Pinpoint the cell where the given text exists, returning its (x, y) midpoint coordinate. 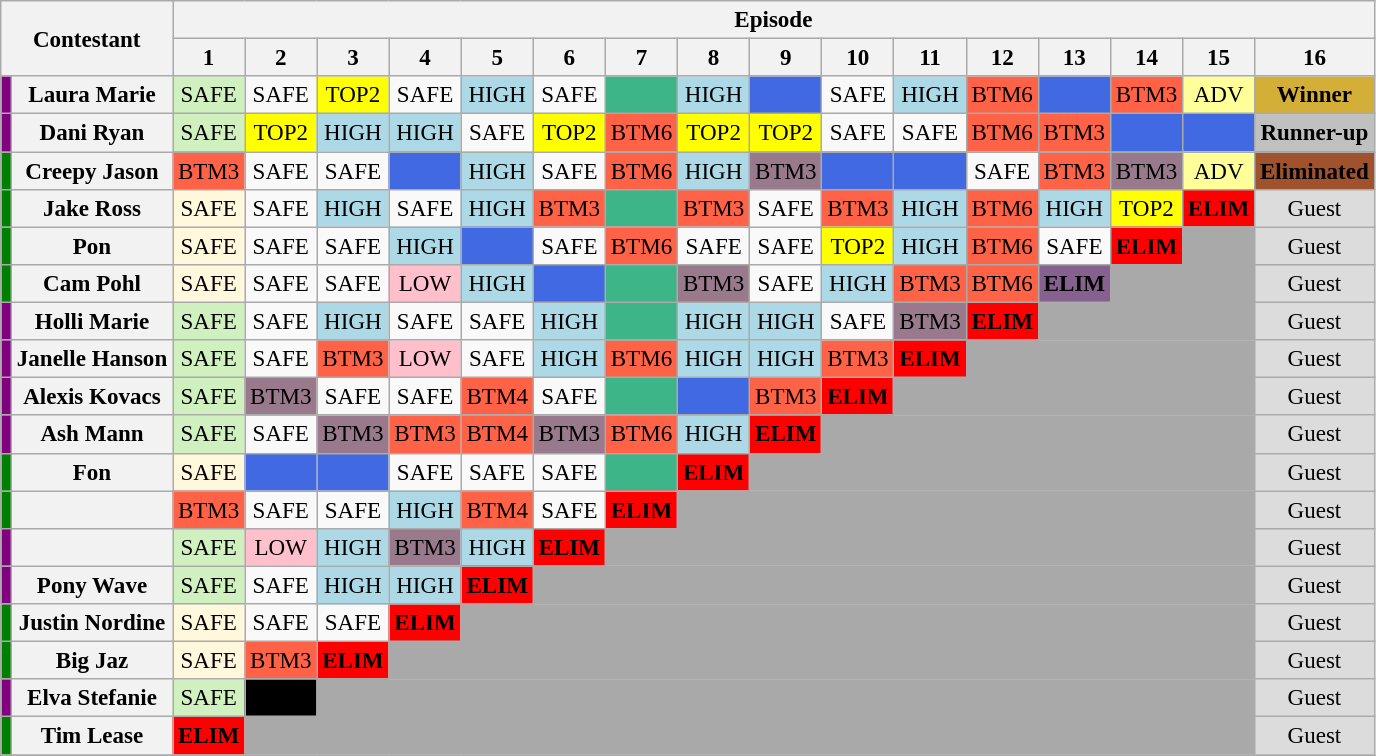
Contestant (87, 38)
5 (497, 58)
Fon (92, 472)
Alexis Kovacs (92, 397)
3 (353, 58)
Janelle Hanson (92, 359)
Justin Nordine (92, 623)
6 (569, 58)
Creepy Jason (92, 171)
9 (786, 58)
Tim Lease (92, 736)
15 (1219, 58)
Eliminated (1315, 171)
Elva Stefanie (92, 698)
11 (930, 58)
Holli Marie (92, 322)
Dani Ryan (92, 133)
Episode (774, 20)
Jake Ross (92, 209)
12 (1002, 58)
1 (209, 58)
2 (281, 58)
Laura Marie (92, 95)
Pony Wave (92, 585)
Runner-up (1315, 133)
4 (425, 58)
Winner (1315, 95)
8 (714, 58)
16 (1315, 58)
7 (641, 58)
Ash Mann (92, 435)
14 (1146, 58)
Big Jaz (92, 661)
Pon (92, 246)
Cam Pohl (92, 284)
13 (1074, 58)
10 (858, 58)
